Detect which cell encompasses the target text, then output its (X, Y) center coordinate. 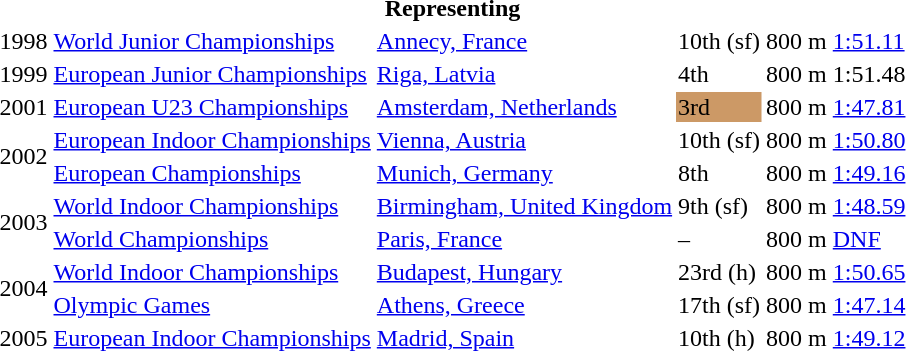
European Junior Championships (212, 74)
17th (sf) (720, 305)
Vienna, Austria (524, 140)
Paris, France (524, 239)
European Championships (212, 173)
European Indoor Championships (212, 140)
Amsterdam, Netherlands (524, 107)
3rd (720, 107)
Olympic Games (212, 305)
European U23 Championships (212, 107)
World Championships (212, 239)
Munich, Germany (524, 173)
Budapest, Hungary (524, 272)
Annecy, France (524, 41)
4th (720, 74)
Birmingham, United Kingdom (524, 206)
Riga, Latvia (524, 74)
World Junior Championships (212, 41)
– (720, 239)
23rd (h) (720, 272)
8th (720, 173)
9th (sf) (720, 206)
Athens, Greece (524, 305)
